Capture the cell that displays the provided text and extract its [X, Y] central coordinate. 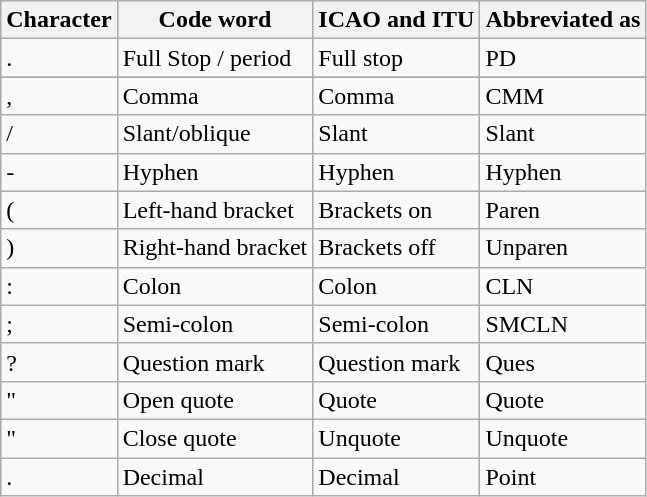
PD [563, 58]
Unparen [563, 248]
Brackets on [396, 210]
Brackets off [396, 248]
; [59, 324]
Slant/oblique [215, 134]
Abbreviated as [563, 20]
Close quote [215, 438]
Full stop [396, 58]
Point [563, 477]
, [59, 96]
( [59, 210]
CLN [563, 286]
ICAO and ITU [396, 20]
) [59, 248]
Paren [563, 210]
Full Stop / period [215, 58]
CMM [563, 96]
/ [59, 134]
? [59, 362]
Left-hand bracket [215, 210]
SMCLN [563, 324]
Open quote [215, 400]
Code word [215, 20]
- [59, 172]
Right-hand bracket [215, 248]
Ques [563, 362]
: [59, 286]
Character [59, 20]
